Search for the cell housing the specified text and yield its [x, y] center coordinate. 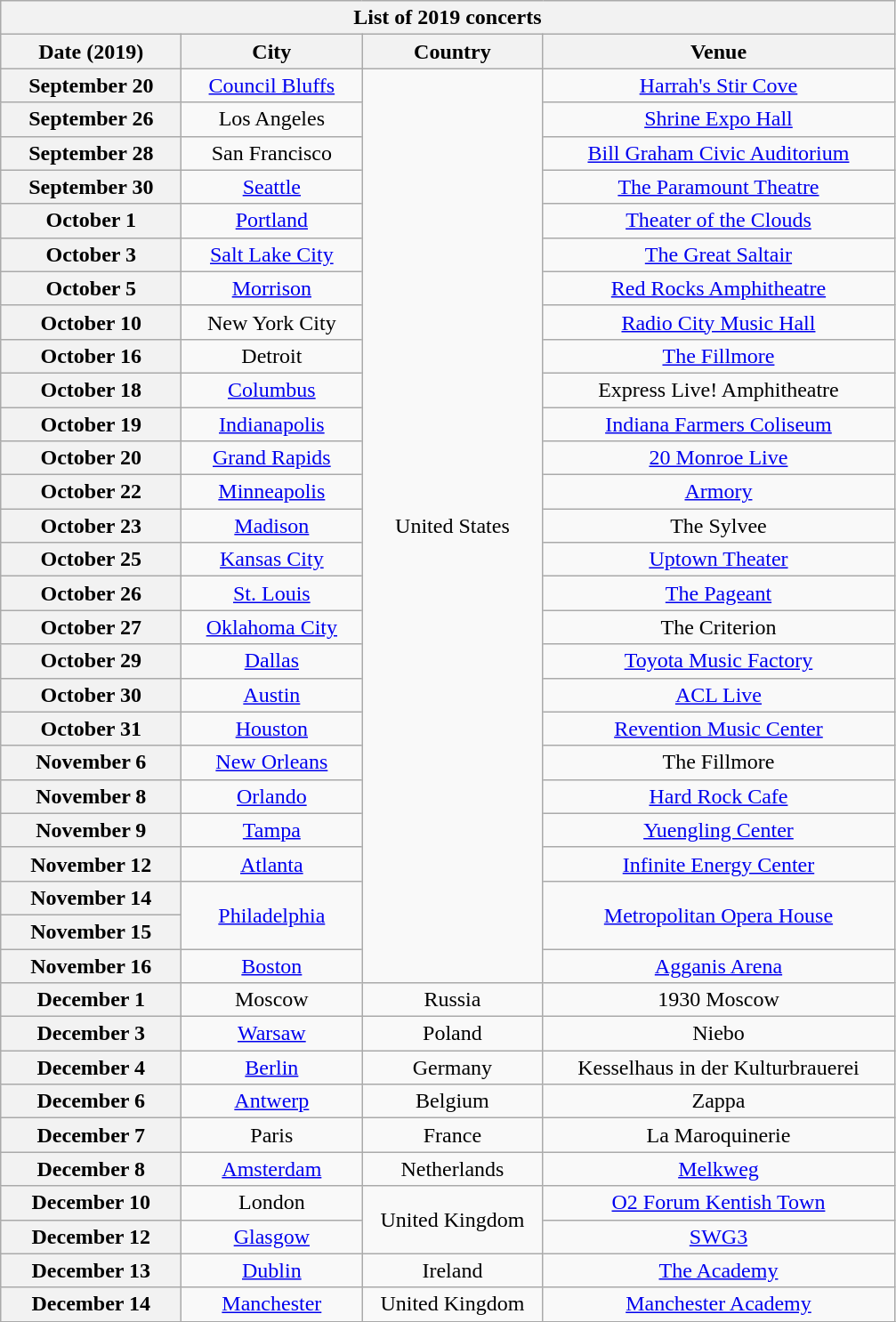
December 14 [91, 1304]
Boston [272, 965]
The Pageant [719, 593]
Theater of the Clouds [719, 221]
Dallas [272, 661]
Kansas City [272, 560]
Dublin [272, 1270]
List of 2019 concerts [448, 18]
Madison [272, 526]
Philadelphia [272, 915]
December 3 [91, 1034]
September 30 [91, 187]
Minneapolis [272, 492]
ACL Live [719, 695]
Shrine Expo Hall [719, 119]
September 28 [91, 153]
October 23 [91, 526]
October 22 [91, 492]
October 31 [91, 729]
November 14 [91, 898]
September 26 [91, 119]
Grand Rapids [272, 458]
Austin [272, 695]
November 8 [91, 796]
Agganis Arena [719, 965]
October 5 [91, 288]
Hard Rock Cafe [719, 796]
Infinite Energy Center [719, 864]
United States [452, 526]
France [452, 1135]
November 16 [91, 965]
September 20 [91, 85]
Los Angeles [272, 119]
Atlanta [272, 864]
St. Louis [272, 593]
Radio City Music Hall [719, 322]
Glasgow [272, 1237]
Salt Lake City [272, 254]
San Francisco [272, 153]
Armory [719, 492]
The Criterion [719, 627]
Zappa [719, 1101]
October 16 [91, 356]
October 30 [91, 695]
Tampa [272, 830]
Venue [719, 52]
New York City [272, 322]
The Academy [719, 1270]
Bill Graham Civic Auditorium [719, 153]
Poland [452, 1034]
Seattle [272, 187]
Melkweg [719, 1169]
Indianapolis [272, 424]
New Orleans [272, 762]
November 6 [91, 762]
Indiana Farmers Coliseum [719, 424]
Harrah's Stir Cove [719, 85]
December 13 [91, 1270]
20 Monroe Live [719, 458]
Niebo [719, 1034]
October 10 [91, 322]
November 15 [91, 931]
October 3 [91, 254]
Date (2019) [91, 52]
Metropolitan Opera House [719, 915]
October 27 [91, 627]
Uptown Theater [719, 560]
La Maroquinerie [719, 1135]
Orlando [272, 796]
December 10 [91, 1203]
October 29 [91, 661]
October 19 [91, 424]
December 1 [91, 1000]
Paris [272, 1135]
Morrison [272, 288]
October 25 [91, 560]
Kesselhaus in der Kulturbrauerei [719, 1068]
Yuengling Center [719, 830]
Netherlands [452, 1169]
Express Live! Amphitheatre [719, 390]
Antwerp [272, 1101]
Russia [452, 1000]
Ireland [452, 1270]
1930 Moscow [719, 1000]
December 7 [91, 1135]
October 26 [91, 593]
Oklahoma City [272, 627]
London [272, 1203]
The Paramount Theatre [719, 187]
Germany [452, 1068]
October 18 [91, 390]
Council Bluffs [272, 85]
Toyota Music Factory [719, 661]
October 20 [91, 458]
Revention Music Center [719, 729]
Berlin [272, 1068]
SWG3 [719, 1237]
Manchester Academy [719, 1304]
November 12 [91, 864]
December 12 [91, 1237]
City [272, 52]
Detroit [272, 356]
December 6 [91, 1101]
Moscow [272, 1000]
Manchester [272, 1304]
Amsterdam [272, 1169]
November 9 [91, 830]
Red Rocks Amphitheatre [719, 288]
Houston [272, 729]
Country [452, 52]
December 4 [91, 1068]
The Sylvee [719, 526]
Warsaw [272, 1034]
December 8 [91, 1169]
The Great Saltair [719, 254]
Belgium [452, 1101]
October 1 [91, 221]
Portland [272, 221]
Columbus [272, 390]
O2 Forum Kentish Town [719, 1203]
